Determine the [X, Y] coordinate at the center of the cell enclosing the given text.  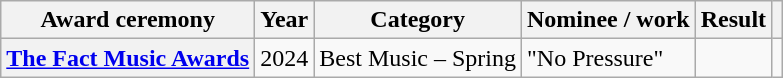
"No Pressure" [609, 58]
Nominee / work [609, 20]
Year [284, 20]
Best Music – Spring [418, 58]
Award ceremony [128, 20]
2024 [284, 58]
The Fact Music Awards [128, 58]
Category [418, 20]
Result [733, 20]
